Return the [X, Y] coordinate for the center point of the cell that contains the specified text.  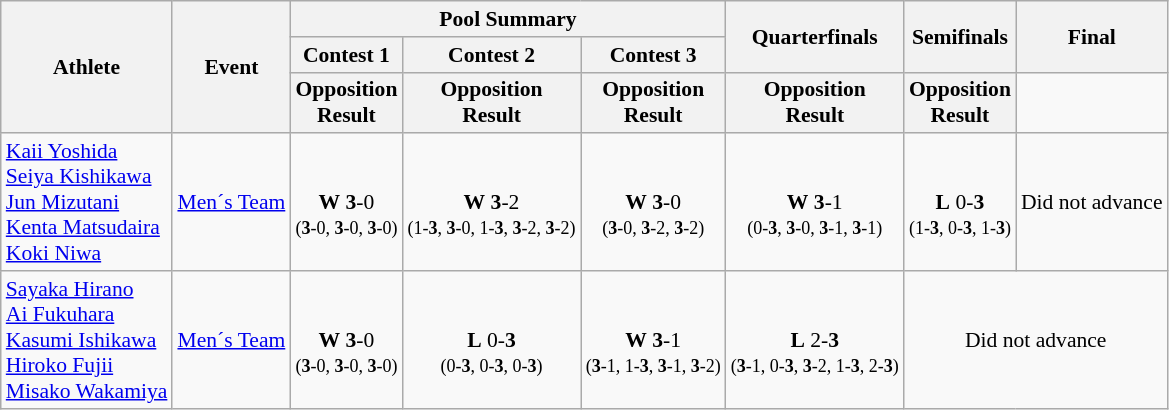
W 3-1(0-3, 3-0, 3-1, 3-1) [815, 203]
L 2-3(3-1, 0-3, 3-2, 1-3, 2-3) [815, 340]
Sayaka HiranoAi FukuharaKasumi IshikawaHiroko FujiiMisako Wakamiya [87, 340]
W 3-2(1-3, 3-0, 1-3, 3-2, 3-2) [491, 203]
Event [231, 67]
Contest 2 [491, 55]
W 3-1(3-1, 1-3, 3-1, 3-2) [654, 340]
Athlete [87, 67]
Final [1092, 36]
Pool Summary [508, 19]
Contest 1 [346, 55]
Contest 3 [654, 55]
L 0-3(0-3, 0-3, 0-3) [491, 340]
Quarterfinals [815, 36]
Kaii YoshidaSeiya KishikawaJun MizutaniKenta MatsudairaKoki Niwa [87, 203]
L 0-3(1-3, 0-3, 1-3) [960, 203]
Semifinals [960, 36]
W 3-0(3-0, 3-2, 3-2) [654, 203]
